From the cell containing the given text, extract its center point as [x, y] coordinate. 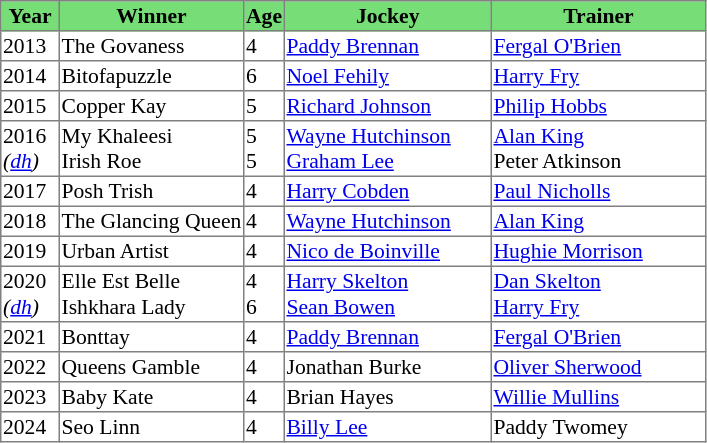
Paul Nicholls [598, 191]
2014 [30, 76]
The Glancing Queen [151, 221]
Billy Lee [388, 427]
Posh Trish [151, 191]
2013 [30, 46]
2024 [30, 427]
2019 [30, 251]
Winner [151, 16]
My KhaleesiIrish Roe [151, 149]
Wayne Hutchinson [388, 221]
46 [264, 294]
Copper Kay [151, 106]
Harry Fry [598, 76]
Bonttay [151, 337]
The Govaness [151, 46]
2015 [30, 106]
55 [264, 149]
Willie Mullins [598, 397]
Alan KingPeter Atkinson [598, 149]
2020(dh) [30, 294]
Jockey [388, 16]
2016(dh) [30, 149]
2023 [30, 397]
Age [264, 16]
Alan King [598, 221]
Seo Linn [151, 427]
Richard Johnson [388, 106]
Oliver Sherwood [598, 367]
Baby Kate [151, 397]
Philip Hobbs [598, 106]
Urban Artist [151, 251]
Dan SkeltonHarry Fry [598, 294]
Year [30, 16]
Nico de Boinville [388, 251]
Brian Hayes [388, 397]
Noel Fehily [388, 76]
Queens Gamble [151, 367]
Paddy Twomey [598, 427]
Jonathan Burke [388, 367]
Hughie Morrison [598, 251]
Wayne HutchinsonGraham Lee [388, 149]
5 [264, 106]
Harry SkeltonSean Bowen [388, 294]
Elle Est BelleIshkhara Lady [151, 294]
Harry Cobden [388, 191]
Bitofapuzzle [151, 76]
2022 [30, 367]
2017 [30, 191]
6 [264, 76]
2021 [30, 337]
Trainer [598, 16]
2018 [30, 221]
